Extract the [X, Y] coordinate from the center of the cell holding the provided text.  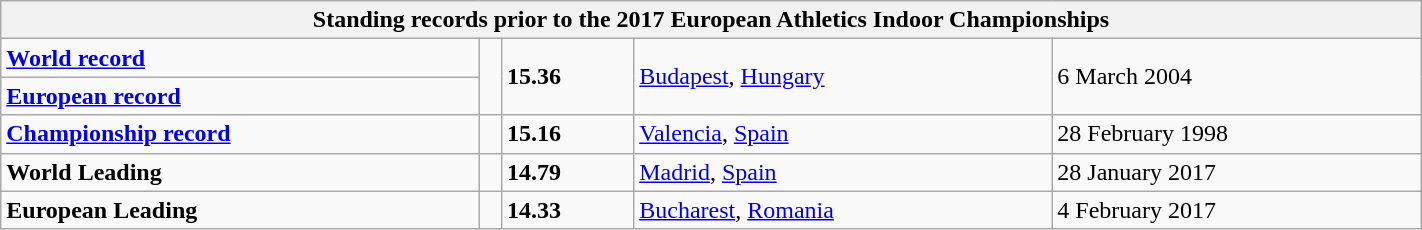
Standing records prior to the 2017 European Athletics Indoor Championships [711, 20]
28 February 1998 [1236, 134]
World Leading [240, 172]
Budapest, Hungary [843, 77]
14.79 [567, 172]
European Leading [240, 210]
15.36 [567, 77]
Madrid, Spain [843, 172]
6 March 2004 [1236, 77]
Championship record [240, 134]
28 January 2017 [1236, 172]
Bucharest, Romania [843, 210]
4 February 2017 [1236, 210]
Valencia, Spain [843, 134]
14.33 [567, 210]
World record [240, 58]
15.16 [567, 134]
European record [240, 96]
